Scan for the cell matching the given text and deliver its [X, Y] coordinate at center. 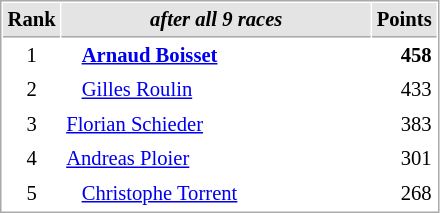
3 [32, 124]
Points [404, 20]
458 [404, 56]
Arnaud Boisset [216, 56]
Christophe Torrent [216, 194]
5 [32, 194]
Rank [32, 20]
4 [32, 158]
Andreas Ploier [216, 158]
2 [32, 90]
268 [404, 194]
433 [404, 90]
after all 9 races [216, 20]
Gilles Roulin [216, 90]
301 [404, 158]
383 [404, 124]
1 [32, 56]
Florian Schieder [216, 124]
